Locate the cell with the specified text and output its (x, y) center coordinate. 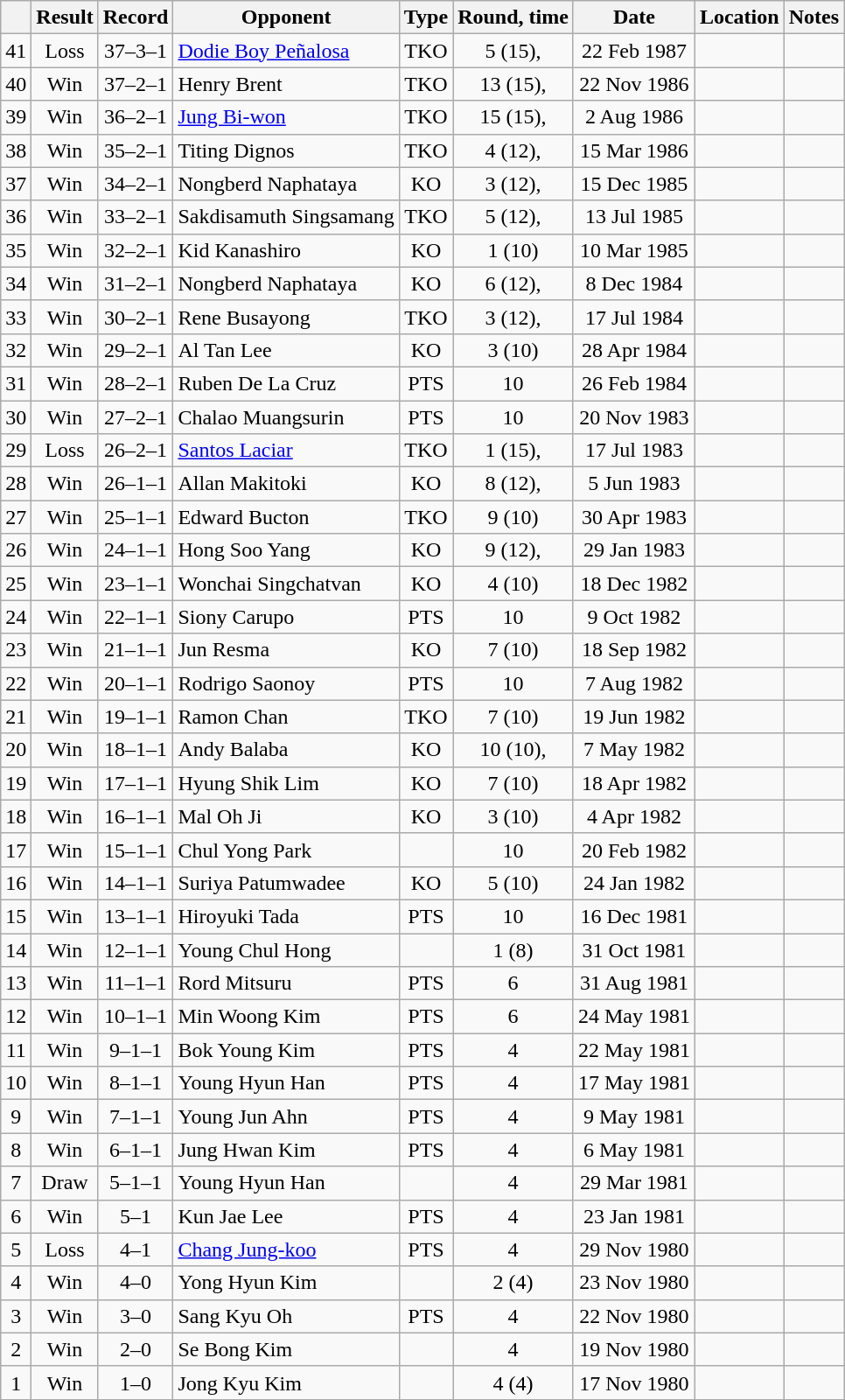
1–0 (136, 1382)
20 (16, 750)
31 Aug 1981 (633, 983)
24 (16, 617)
19–1–1 (136, 717)
15 Dec 1985 (633, 184)
4 (12), (513, 150)
Kid Kanashiro (286, 250)
Min Woong Kim (286, 1017)
38 (16, 150)
16 Dec 1981 (633, 916)
10–1–1 (136, 1017)
Opponent (286, 17)
6 May 1981 (633, 1150)
1 (15), (513, 451)
8 (16, 1150)
21 (16, 717)
Siony Carupo (286, 617)
Round, time (513, 17)
35 (16, 250)
39 (16, 117)
3 (16, 1316)
5–1 (136, 1216)
Location (739, 17)
7 (16, 1183)
31 (16, 383)
Sang Kyu Oh (286, 1316)
1 (8) (513, 949)
9 (12), (513, 550)
13 Jul 1985 (633, 217)
Young Jun Ahn (286, 1116)
37–3–1 (136, 51)
29 (16, 451)
14 (16, 949)
5 Jun 1983 (633, 484)
7–1–1 (136, 1116)
30–2–1 (136, 317)
Kun Jae Lee (286, 1216)
4–0 (136, 1283)
41 (16, 51)
14–1–1 (136, 883)
9–1–1 (136, 1050)
Mal Oh Ji (286, 816)
23–1–1 (136, 584)
27–2–1 (136, 417)
32 (16, 350)
13 (16, 983)
Young Chul Hong (286, 949)
15 Mar 1986 (633, 150)
12 (16, 1017)
17 Jul 1984 (633, 317)
Wonchai Singchatvan (286, 584)
22–1–1 (136, 617)
4 (4) (513, 1382)
28–2–1 (136, 383)
21–1–1 (136, 650)
2 (16, 1349)
1 (10) (513, 250)
24 Jan 1982 (633, 883)
17 Nov 1980 (633, 1382)
6–1–1 (136, 1150)
18–1–1 (136, 750)
19 (16, 783)
36–2–1 (136, 117)
Chul Yong Park (286, 850)
18 (16, 816)
26–1–1 (136, 484)
4–1 (136, 1249)
5 (15), (513, 51)
Result (65, 17)
29 Nov 1980 (633, 1249)
Record (136, 17)
37–2–1 (136, 84)
22 Feb 1987 (633, 51)
23 (16, 650)
5 (10) (513, 883)
Rord Mitsuru (286, 983)
22 May 1981 (633, 1050)
Jung Hwan Kim (286, 1150)
15 (15), (513, 117)
1 (16, 1382)
29 Mar 1981 (633, 1183)
3–0 (136, 1316)
9 May 1981 (633, 1116)
34–2–1 (136, 184)
20–1–1 (136, 683)
24 May 1981 (633, 1017)
9 (16, 1116)
23 Jan 1981 (633, 1216)
Jun Resma (286, 650)
15 (16, 916)
22 (16, 683)
31–2–1 (136, 283)
Sakdisamuth Singsamang (286, 217)
29–2–1 (136, 350)
18 Sep 1982 (633, 650)
Ruben De La Cruz (286, 383)
2 Aug 1986 (633, 117)
18 Apr 1982 (633, 783)
Draw (65, 1183)
18 Dec 1982 (633, 584)
9 (10) (513, 517)
28 Apr 1984 (633, 350)
Andy Balaba (286, 750)
4 (10) (513, 584)
Ramon Chan (286, 717)
13–1–1 (136, 916)
28 (16, 484)
20 Nov 1983 (633, 417)
10 Mar 1985 (633, 250)
36 (16, 217)
19 Jun 1982 (633, 717)
8–1–1 (136, 1083)
34 (16, 283)
40 (16, 84)
Notes (814, 17)
23 Nov 1980 (633, 1283)
7 May 1982 (633, 750)
22 Nov 1986 (633, 84)
Hyung Shik Lim (286, 783)
Yong Hyun Kim (286, 1283)
5–1–1 (136, 1183)
Titing Dignos (286, 150)
Bok Young Kim (286, 1050)
17 Jul 1983 (633, 451)
2 (4) (513, 1283)
29 Jan 1983 (633, 550)
27 (16, 517)
15–1–1 (136, 850)
11–1–1 (136, 983)
26–2–1 (136, 451)
26 (16, 550)
16 (16, 883)
32–2–1 (136, 250)
10 (10), (513, 750)
20 Feb 1982 (633, 850)
33–2–1 (136, 217)
30 (16, 417)
26 Feb 1984 (633, 383)
Dodie Boy Peñalosa (286, 51)
17 (16, 850)
Date (633, 17)
Chang Jung-koo (286, 1249)
7 Aug 1982 (633, 683)
16–1–1 (136, 816)
8 Dec 1984 (633, 283)
Henry Brent (286, 84)
Santos Laciar (286, 451)
Hong Soo Yang (286, 550)
Rene Busayong (286, 317)
17 May 1981 (633, 1083)
Type (425, 17)
Allan Makitoki (286, 484)
30 Apr 1983 (633, 517)
5 (12), (513, 217)
4 Apr 1982 (633, 816)
37 (16, 184)
19 Nov 1980 (633, 1349)
Jung Bi-won (286, 117)
Edward Bucton (286, 517)
8 (12), (513, 484)
11 (16, 1050)
Rodrigo Saonoy (286, 683)
25 (16, 584)
25–1–1 (136, 517)
24–1–1 (136, 550)
22 Nov 1980 (633, 1316)
2–0 (136, 1349)
6 (12), (513, 283)
35–2–1 (136, 150)
Jong Kyu Kim (286, 1382)
9 Oct 1982 (633, 617)
Al Tan Lee (286, 350)
5 (16, 1249)
Hiroyuki Tada (286, 916)
13 (15), (513, 84)
Se Bong Kim (286, 1349)
17–1–1 (136, 783)
12–1–1 (136, 949)
Suriya Patumwadee (286, 883)
33 (16, 317)
Chalao Muangsurin (286, 417)
31 Oct 1981 (633, 949)
